For the text-containing cell, return its midpoint in [x, y] coordinate format. 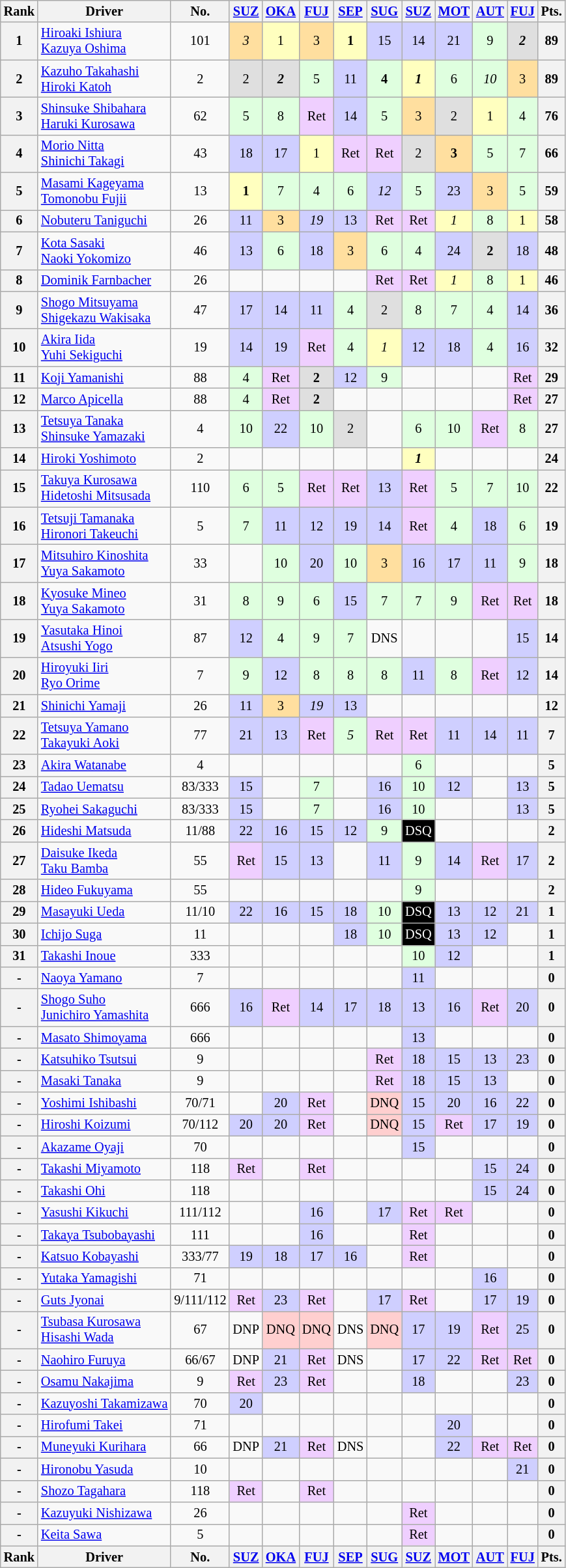
Hiroshi Koizumi [104, 1125]
Takashi Inoue [104, 956]
Hiroki Yoshimoto [104, 459]
111 [200, 1235]
Kyosuke Mineo Yuya Sakamoto [104, 601]
Akira Iida Yuhi Sekiguchi [104, 348]
Yasushi Kikuchi [104, 1213]
Daisuke Ikeda Taku Bamba [104, 860]
Hideo Fukuyama [104, 890]
67 [200, 1330]
Tetsuji Tamanaka Hironori Takeuchi [104, 526]
Takashi Ohi [104, 1190]
11/88 [200, 831]
Yoshimi Ishibashi [104, 1103]
Yutaka Yamagishi [104, 1278]
47 [200, 310]
Tetsuya Yamano Takayuki Aoki [104, 736]
Kota Sasaki Naoki Yokomizo [104, 251]
Kazuyoshi Takamizawa [104, 1403]
Tetsuya Tanaka Shinsuke Yamazaki [104, 429]
Nobuteru Taniguchi [104, 221]
Guts Jyonai [104, 1300]
Tadao Uematsu [104, 787]
9/111/112 [200, 1300]
Masami Kageyama Tomonobu Fujii [104, 191]
Ryohei Sakaguchi [104, 809]
Masato Shimoyama [104, 1038]
Shogo Suho Junichiro Yamashita [104, 1008]
333 [200, 956]
Hiroyuki Iiri Ryo Orime [104, 676]
Masaki Tanaka [104, 1081]
70/71 [200, 1103]
11/10 [200, 912]
87 [200, 639]
Mitsuhiro Kinoshita Yuya Sakamoto [104, 563]
Kazuho Takahashi Hiroki Katoh [104, 79]
Masayuki Ueda [104, 912]
48 [552, 251]
Hiroaki Ishiura Kazuya Oshima [104, 41]
Shinichi Yamaji [104, 706]
76 [552, 116]
77 [200, 736]
36 [552, 310]
Takaya Tsubobayashi [104, 1235]
110 [200, 488]
Hirofumi Takei [104, 1425]
33 [200, 563]
Akira Watanabe [104, 765]
Naoya Yamano [104, 978]
66/67 [200, 1360]
Hideshi Matsuda [104, 831]
43 [200, 154]
333/77 [200, 1256]
Morio Nitta Shinichi Takagi [104, 154]
Hironobu Yasuda [104, 1469]
59 [552, 191]
111/112 [200, 1213]
Shozo Tagahara [104, 1491]
Muneyuki Kurihara [104, 1447]
Katsuhiko Tsutsui [104, 1059]
Marco Apicella [104, 399]
32 [552, 348]
Shogo Mitsuyama Shigekazu Wakisaka [104, 310]
Ichijo Suga [104, 934]
Katsuo Kobayashi [104, 1256]
Dominik Farnbacher [104, 281]
Akazame Oyaji [104, 1147]
Osamu Nakajima [104, 1382]
Yasutaka Hinoi Atsushi Yogo [104, 639]
70/112 [200, 1125]
28 [20, 890]
Keita Sawa [104, 1535]
Shinsuke Shibahara Haruki Kurosawa [104, 116]
30 [20, 934]
Kazuyuki Nishizawa [104, 1513]
58 [552, 221]
Koji Yamanishi [104, 378]
Tsubasa Kurosawa Hisashi Wada [104, 1330]
62 [200, 116]
101 [200, 41]
Takashi Miyamoto [104, 1169]
Takuya Kurosawa Hidetoshi Mitsusada [104, 488]
Naohiro Furuya [104, 1360]
